Detect which cell encompasses the target text, then output its (X, Y) center coordinate. 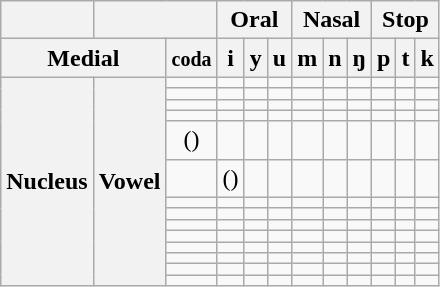
Vowel (130, 182)
Nucleus (47, 182)
Stop (406, 20)
n (335, 58)
coda (192, 58)
k (427, 58)
Oral (254, 20)
m (308, 58)
Nasal (332, 20)
Medial (84, 58)
u (279, 58)
ŋ (359, 58)
p (384, 58)
i (230, 58)
y (256, 58)
t (406, 58)
